From the cell containing the given text, extract its center point as [X, Y] coordinate. 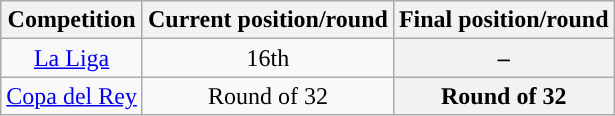
– [504, 58]
16th [268, 58]
La Liga [72, 58]
Competition [72, 20]
Copa del Rey [72, 96]
Final position/round [504, 20]
Current position/round [268, 20]
